Search for the cell housing the specified text and yield its [X, Y] center coordinate. 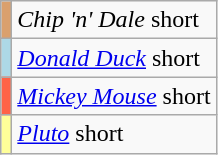
Mickey Mouse short [114, 96]
Chip 'n' Dale short [114, 20]
Donald Duck short [114, 58]
Pluto short [114, 134]
